Search for the cell housing the specified text and yield its (x, y) center coordinate. 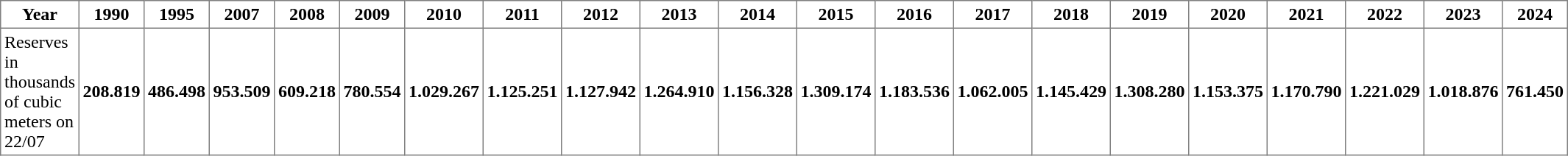
1995 (177, 15)
2011 (522, 15)
2021 (1306, 15)
761.450 (1535, 91)
1.170.790 (1306, 91)
2023 (1463, 15)
2016 (914, 15)
1.156.328 (757, 91)
1.309.174 (836, 91)
2012 (601, 15)
1.308.280 (1149, 91)
2008 (307, 15)
Year (40, 15)
1.127.942 (601, 91)
1.221.029 (1385, 91)
2018 (1071, 15)
1990 (111, 15)
2022 (1385, 15)
1.029.267 (444, 91)
2009 (372, 15)
1.018.876 (1463, 91)
2007 (241, 15)
2015 (836, 15)
1.125.251 (522, 91)
2017 (992, 15)
2010 (444, 15)
1.062.005 (992, 91)
1.183.536 (914, 91)
1.153.375 (1228, 91)
Reserves in thousands of cubic meters on 22/07 (40, 91)
1.145.429 (1071, 91)
486.498 (177, 91)
2014 (757, 15)
2024 (1535, 15)
1.264.910 (679, 91)
953.509 (241, 91)
2013 (679, 15)
208.819 (111, 91)
609.218 (307, 91)
2020 (1228, 15)
780.554 (372, 91)
2019 (1149, 15)
